Detect which cell encompasses the target text, then output its (X, Y) center coordinate. 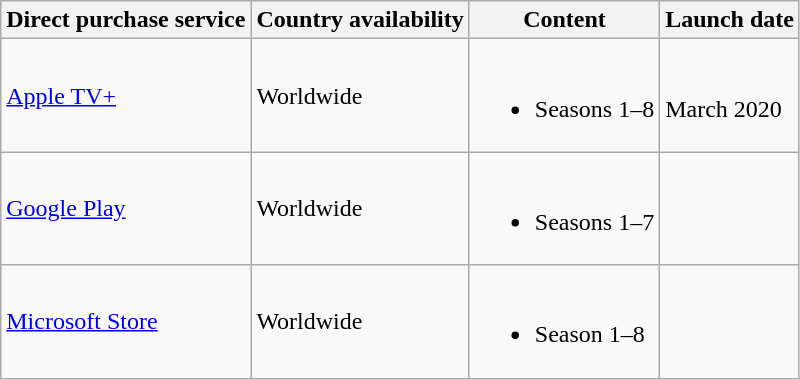
Seasons 1–8 (564, 96)
Apple TV+ (126, 96)
Google Play (126, 208)
March 2020 (730, 96)
Country availability (360, 20)
Seasons 1–7 (564, 208)
Direct purchase service (126, 20)
Microsoft Store (126, 322)
Season 1–8 (564, 322)
Launch date (730, 20)
Content (564, 20)
